For the text-containing cell, return its midpoint in [x, y] coordinate format. 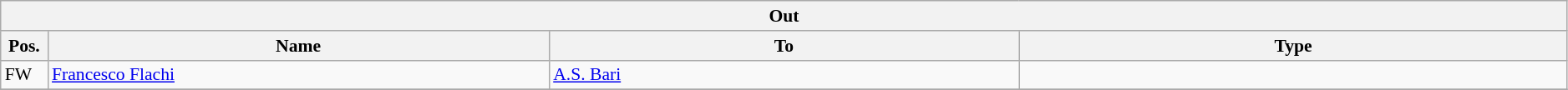
Out [784, 16]
Francesco Flachi [298, 75]
Type [1293, 46]
FW [24, 75]
A.S. Bari [784, 75]
Name [298, 46]
Pos. [24, 46]
To [784, 46]
